Search for the cell housing the specified text and yield its [X, Y] center coordinate. 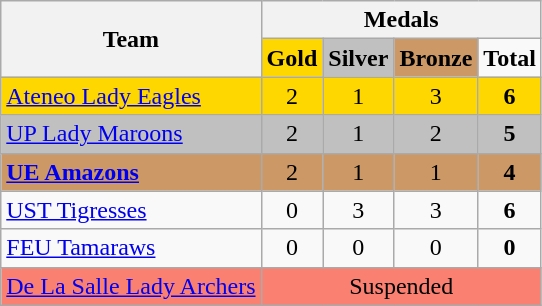
Team [131, 39]
Silver [358, 58]
5 [510, 134]
UST Tigresses [131, 210]
Suspended [401, 286]
Medals [401, 20]
Gold [292, 58]
FEU Tamaraws [131, 248]
UP Lady Maroons [131, 134]
UE Amazons [131, 172]
Total [510, 58]
De La Salle Lady Archers [131, 286]
Ateneo Lady Eagles [131, 96]
Bronze [436, 58]
4 [510, 172]
